Return the (x, y) coordinate for the center point of the cell that contains the specified text.  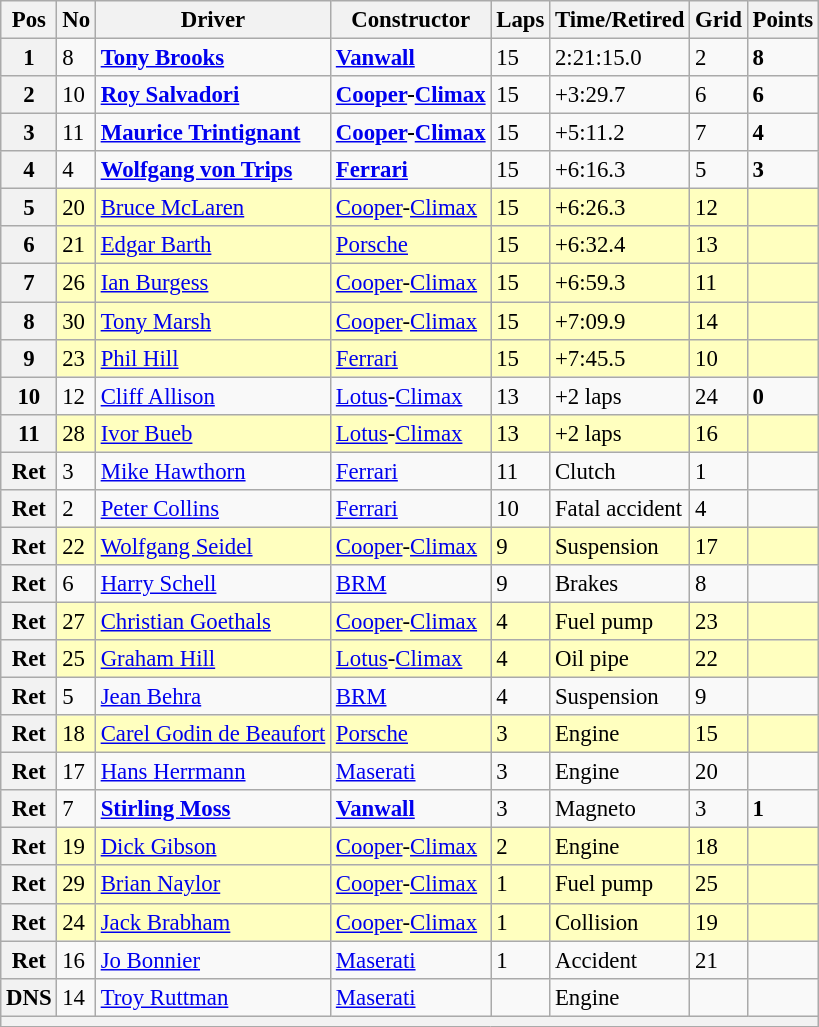
Magneto (620, 809)
2:21:15.0 (620, 58)
Collision (620, 922)
27 (76, 621)
29 (76, 885)
Jo Bonnier (212, 960)
+3:29.7 (620, 95)
Roy Salvadori (212, 95)
Edgar Barth (212, 245)
+6:26.3 (620, 208)
Ian Burgess (212, 283)
Graham Hill (212, 659)
Maurice Trintignant (212, 133)
Peter Collins (212, 509)
Hans Herrmann (212, 772)
Wolfgang von Trips (212, 170)
Stirling Moss (212, 809)
Cliff Allison (212, 396)
Oil pipe (620, 659)
28 (76, 433)
DNS (29, 997)
Grid (718, 20)
Troy Ruttman (212, 997)
No (76, 20)
Tony Marsh (212, 321)
+7:09.9 (620, 321)
+6:32.4 (620, 245)
Phil Hill (212, 358)
Driver (212, 20)
Carel Godin de Beaufort (212, 734)
Laps (520, 20)
26 (76, 283)
Fatal accident (620, 509)
+5:11.2 (620, 133)
Harry Schell (212, 584)
Time/Retired (620, 20)
Points (782, 20)
Accident (620, 960)
Wolfgang Seidel (212, 546)
Christian Goethals (212, 621)
+6:16.3 (620, 170)
+6:59.3 (620, 283)
Dick Gibson (212, 847)
Brian Naylor (212, 885)
30 (76, 321)
0 (782, 396)
Constructor (411, 20)
Clutch (620, 471)
Pos (29, 20)
Tony Brooks (212, 58)
Ivor Bueb (212, 433)
Jean Behra (212, 697)
Brakes (620, 584)
Bruce McLaren (212, 208)
+7:45.5 (620, 358)
Jack Brabham (212, 922)
Mike Hawthorn (212, 471)
